Provide the [X, Y] coordinate of the cell's center where the given text is located.  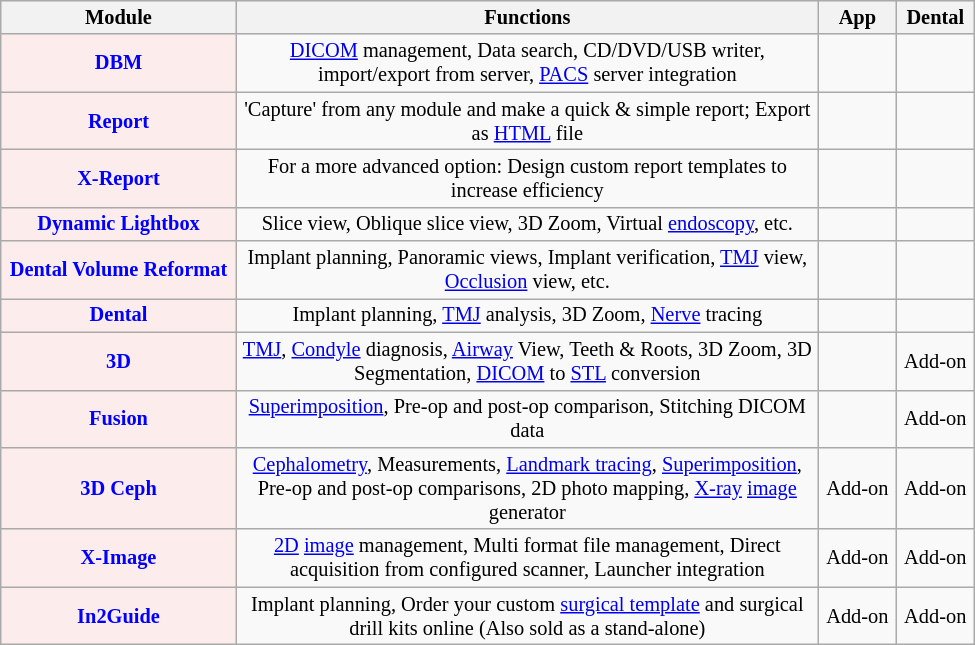
Cephalometry, Measurements, Landmark tracing, Superimposition, Pre-op and post-op comparisons, 2D photo mapping, X-ray image generator [527, 488]
DICOM management, Data search, CD/DVD/USB writer, import/export from server, PACS server integration [527, 63]
For a more advanced option: Design custom report templates to increase efficiency [527, 178]
'Capture' from any module and make a quick & simple report; Export as HTML file [527, 121]
Implant planning, Order your custom surgical template and surgical drill kits online (Also sold as a stand-alone) [527, 616]
X-Image [118, 558]
Slice view, Oblique slice view, 3D Zoom, Virtual endoscopy, etc. [527, 224]
Dental Volume Reformat [118, 270]
3D [118, 361]
App [857, 17]
Implant planning, TMJ analysis, 3D Zoom, Nerve tracing [527, 315]
Functions [527, 17]
3D Ceph [118, 488]
Superimposition, Pre-op and post-op comparison, Stitching DICOM data [527, 419]
Module [118, 17]
2D image management, Multi format file management, Direct acquisition from configured scanner, Launcher integration [527, 558]
TMJ, Condyle diagnosis, Airway View, Teeth & Roots, 3D Zoom, 3D Segmentation, DICOM to STL conversion [527, 361]
X-Report [118, 178]
In2Guide [118, 616]
Report [118, 121]
Fusion [118, 419]
Implant planning, Panoramic views, Implant verification, TMJ view, Occlusion view, etc. [527, 270]
DBM [118, 63]
Dynamic Lightbox [118, 224]
